Capture the cell that displays the provided text and extract its [X, Y] central coordinate. 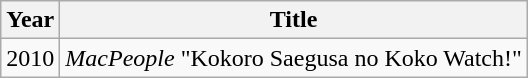
MacPeople "Kokoro Saegusa no Koko Watch!" [294, 58]
2010 [30, 58]
Year [30, 20]
Title [294, 20]
